Search for the cell housing the specified text and yield its (x, y) center coordinate. 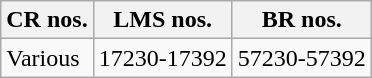
LMS nos. (162, 20)
57230-57392 (302, 58)
BR nos. (302, 20)
17230-17392 (162, 58)
Various (47, 58)
CR nos. (47, 20)
